Scan for the cell matching the given text and deliver its [x, y] coordinate at center. 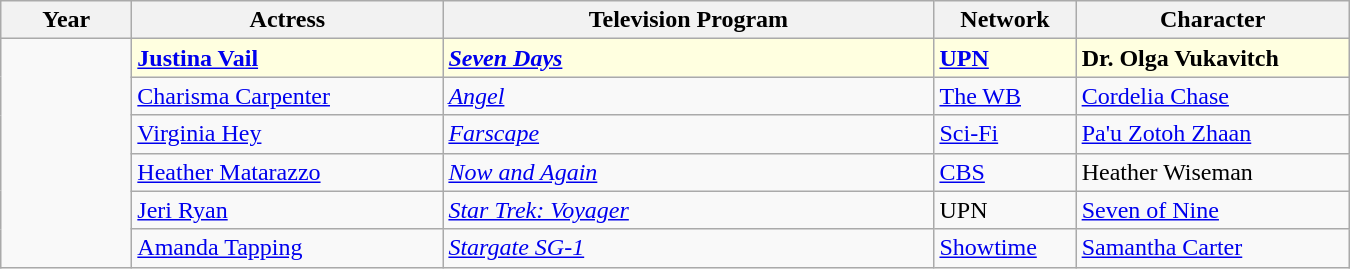
The WB [1005, 96]
Amanda Tapping [288, 248]
Pa'u Zotoh Zhaan [1212, 134]
Network [1005, 20]
Actress [288, 20]
Heather Matarazzo [288, 172]
Charisma Carpenter [288, 96]
Stargate SG-1 [688, 248]
Character [1212, 20]
Year [66, 20]
Dr. Olga Vukavitch [1212, 58]
Jeri Ryan [288, 210]
Seven Days [688, 58]
CBS [1005, 172]
Virginia Hey [288, 134]
Star Trek: Voyager [688, 210]
Angel [688, 96]
Cordelia Chase [1212, 96]
Justina Vail [288, 58]
Samantha Carter [1212, 248]
Sci-Fi [1005, 134]
Seven of Nine [1212, 210]
Heather Wiseman [1212, 172]
Showtime [1005, 248]
Now and Again [688, 172]
Television Program [688, 20]
Farscape [688, 134]
